Return the (X, Y) coordinate for the center point of the cell that contains the specified text.  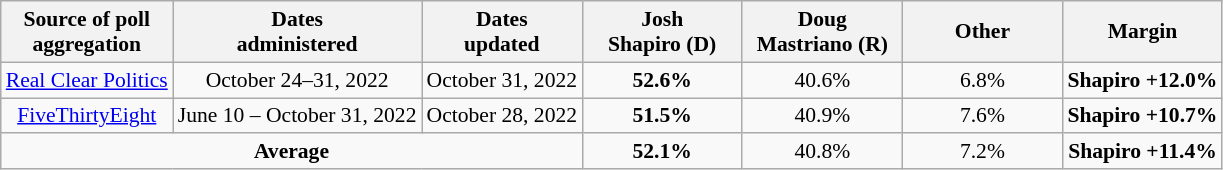
7.6% (982, 116)
6.8% (982, 80)
Other (982, 32)
Real Clear Politics (87, 80)
Datesadministered (298, 32)
June 10 – October 31, 2022 (298, 116)
7.2% (982, 152)
Datesupdated (502, 32)
40.9% (822, 116)
October 28, 2022 (502, 116)
October 24–31, 2022 (298, 80)
Source of pollaggregation (87, 32)
Shapiro +10.7% (1142, 116)
Average (292, 152)
52.6% (662, 80)
October 31, 2022 (502, 80)
40.8% (822, 152)
Shapiro +12.0% (1142, 80)
40.6% (822, 80)
FiveThirtyEight (87, 116)
Margin (1142, 32)
Shapiro +11.4% (1142, 152)
JoshShapiro (D) (662, 32)
52.1% (662, 152)
DougMastriano (R) (822, 32)
51.5% (662, 116)
